Search for the cell housing the specified text and yield its (X, Y) center coordinate. 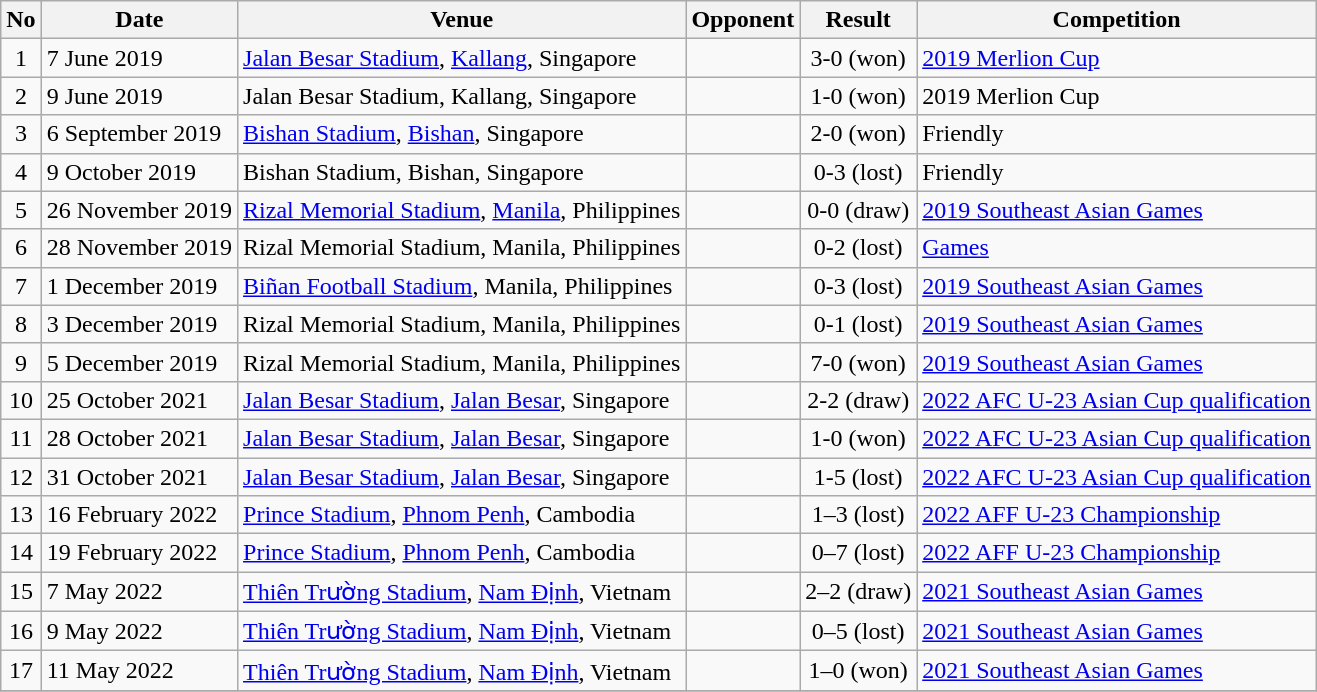
9 October 2019 (139, 172)
1–0 (won) (858, 671)
16 (21, 631)
5 (21, 210)
4 (21, 172)
2-2 (draw) (858, 400)
15 (21, 592)
25 October 2021 (139, 400)
3-0 (won) (858, 58)
1 (21, 58)
28 November 2019 (139, 248)
9 June 2019 (139, 96)
7 (21, 286)
0-1 (lost) (858, 324)
13 (21, 515)
6 (21, 248)
10 (21, 400)
6 September 2019 (139, 134)
0–5 (lost) (858, 631)
No (21, 20)
28 October 2021 (139, 438)
7-0 (won) (858, 362)
7 June 2019 (139, 58)
3 December 2019 (139, 324)
Date (139, 20)
Venue (462, 20)
2 (21, 96)
9 (21, 362)
Games (1117, 248)
31 October 2021 (139, 477)
14 (21, 553)
19 February 2022 (139, 553)
8 (21, 324)
1–3 (lost) (858, 515)
2-0 (won) (858, 134)
11 (21, 438)
3 (21, 134)
Biñan Football Stadium, Manila, Philippines (462, 286)
11 May 2022 (139, 671)
2–2 (draw) (858, 592)
7 May 2022 (139, 592)
0–7 (lost) (858, 553)
17 (21, 671)
12 (21, 477)
16 February 2022 (139, 515)
1-5 (lost) (858, 477)
9 May 2022 (139, 631)
Opponent (743, 20)
1 December 2019 (139, 286)
5 December 2019 (139, 362)
26 November 2019 (139, 210)
0-2 (lost) (858, 248)
Competition (1117, 20)
0-0 (draw) (858, 210)
Result (858, 20)
